Search for the cell housing the specified text and yield its [X, Y] center coordinate. 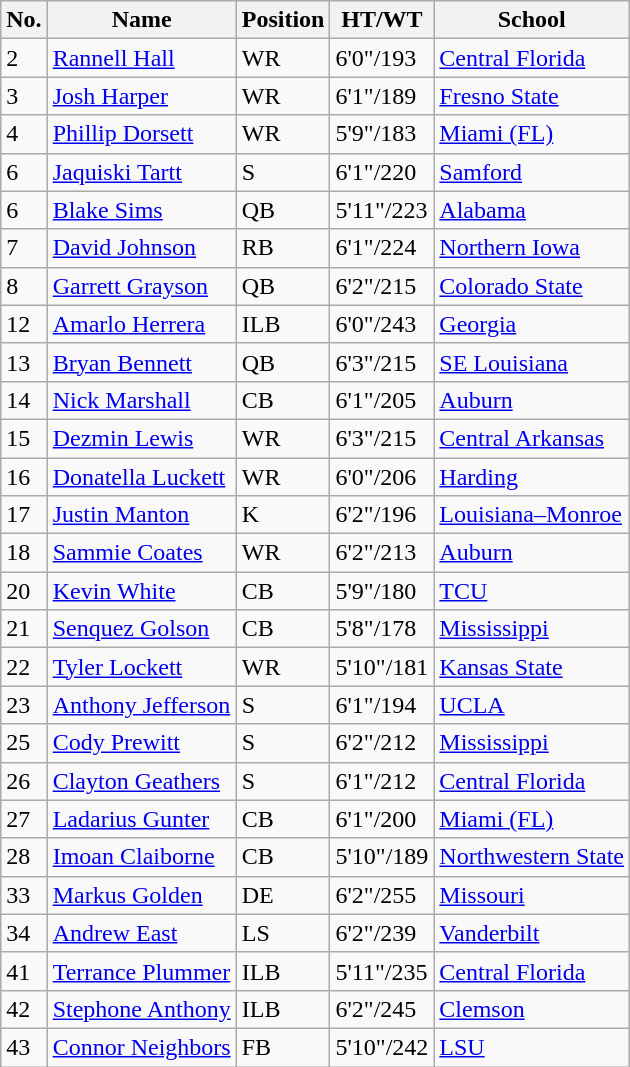
Cody Prewitt [142, 743]
34 [24, 933]
6'1"/220 [382, 172]
22 [24, 667]
LSU [532, 1047]
RB [283, 248]
15 [24, 438]
25 [24, 743]
Missouri [532, 895]
5'11"/235 [382, 971]
6'2"/212 [382, 743]
18 [24, 553]
5'11"/223 [382, 210]
Northwestern State [532, 857]
6'1"/189 [382, 96]
TCU [532, 591]
UCLA [532, 705]
6'2"/239 [382, 933]
Georgia [532, 324]
School [532, 20]
SE Louisiana [532, 362]
8 [24, 286]
23 [24, 705]
5'8"/178 [382, 629]
Sammie Coates [142, 553]
13 [24, 362]
5'10"/189 [382, 857]
2 [24, 58]
Imoan Claiborne [142, 857]
17 [24, 515]
3 [24, 96]
FB [283, 1047]
Tyler Lockett [142, 667]
Central Arkansas [532, 438]
28 [24, 857]
Jaquiski Tartt [142, 172]
26 [24, 781]
Kevin White [142, 591]
Clemson [532, 1009]
Bryan Bennett [142, 362]
Terrance Plummer [142, 971]
5'10"/242 [382, 1047]
6'2"/215 [382, 286]
Garrett Grayson [142, 286]
Dezmin Lewis [142, 438]
5'9"/180 [382, 591]
Harding [532, 477]
Nick Marshall [142, 400]
Anthony Jefferson [142, 705]
Josh Harper [142, 96]
Stephone Anthony [142, 1009]
5'9"/183 [382, 134]
Markus Golden [142, 895]
Justin Manton [142, 515]
6'2"/255 [382, 895]
6'2"/196 [382, 515]
14 [24, 400]
Position [283, 20]
6'1"/205 [382, 400]
Ladarius Gunter [142, 819]
6'1"/194 [382, 705]
21 [24, 629]
6'1"/224 [382, 248]
Rannell Hall [142, 58]
Senquez Golson [142, 629]
4 [24, 134]
6'1"/200 [382, 819]
LS [283, 933]
Andrew East [142, 933]
42 [24, 1009]
6'0"/206 [382, 477]
Samford [532, 172]
27 [24, 819]
K [283, 515]
16 [24, 477]
6'0"/243 [382, 324]
20 [24, 591]
6'2"/245 [382, 1009]
Clayton Geathers [142, 781]
Alabama [532, 210]
Colorado State [532, 286]
33 [24, 895]
DE [283, 895]
43 [24, 1047]
Amarlo Herrera [142, 324]
Kansas State [532, 667]
6'0"/193 [382, 58]
No. [24, 20]
12 [24, 324]
Vanderbilt [532, 933]
Fresno State [532, 96]
6'2"/213 [382, 553]
Connor Neighbors [142, 1047]
6'1"/212 [382, 781]
41 [24, 971]
Name [142, 20]
Donatella Luckett [142, 477]
7 [24, 248]
Blake Sims [142, 210]
Louisiana–Monroe [532, 515]
5'10"/181 [382, 667]
David Johnson [142, 248]
HT/WT [382, 20]
Phillip Dorsett [142, 134]
Northern Iowa [532, 248]
